Find where the given text appears and provide that cell's center as [x, y] coordinate. 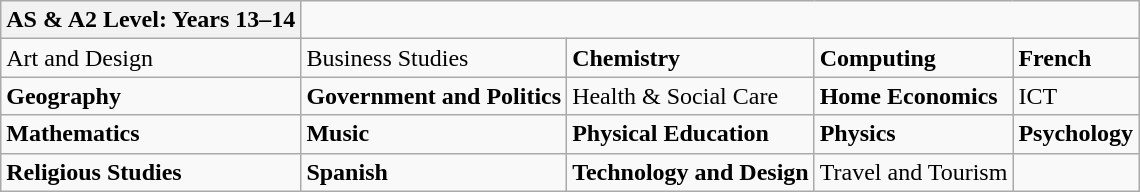
Home Economics [914, 96]
Music [434, 134]
Government and Politics [434, 96]
Mathematics [151, 134]
Chemistry [691, 58]
Art and Design [151, 58]
Psychology [1076, 134]
French [1076, 58]
Spanish [434, 172]
Computing [914, 58]
Physical Education [691, 134]
Geography [151, 96]
Technology and Design [691, 172]
AS & A2 Level: Years 13–14 [151, 20]
Religious Studies [151, 172]
Travel and Tourism [914, 172]
Physics [914, 134]
Health & Social Care [691, 96]
ICT [1076, 96]
Business Studies [434, 58]
